Find where the given text appears and provide that cell's center as [x, y] coordinate. 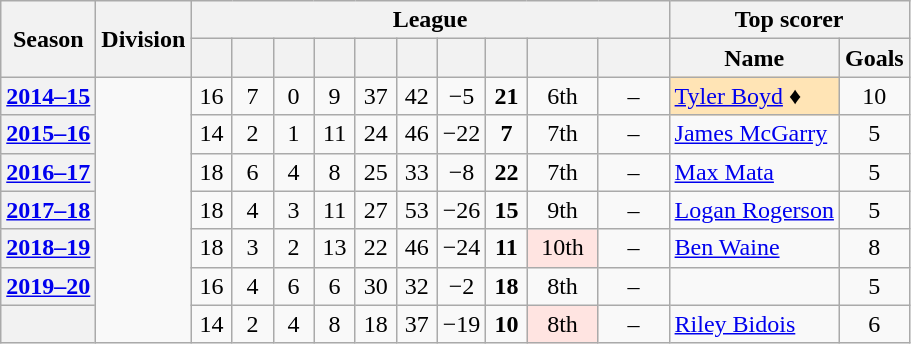
27 [376, 210]
2018–19 [48, 248]
33 [416, 172]
9 [334, 96]
2014–15 [48, 96]
−22 [462, 134]
Division [144, 39]
James McGarry [754, 134]
Riley Bidois [754, 324]
Ben Waine [754, 248]
24 [376, 134]
42 [416, 96]
30 [376, 286]
2015–16 [48, 134]
0 [294, 96]
Name [754, 58]
Season [48, 39]
−5 [462, 96]
32 [416, 286]
Max Mata [754, 172]
53 [416, 210]
13 [334, 248]
Top scorer [789, 20]
Tyler Boyd ♦ [754, 96]
League [430, 20]
6th [562, 96]
−8 [462, 172]
2016–17 [48, 172]
9th [562, 210]
Logan Rogerson [754, 210]
2017–18 [48, 210]
25 [376, 172]
10th [562, 248]
−19 [462, 324]
−26 [462, 210]
−24 [462, 248]
−2 [462, 286]
15 [506, 210]
2019–20 [48, 286]
Goals [874, 58]
1 [294, 134]
21 [506, 96]
